Scan for the cell matching the given text and deliver its (X, Y) coordinate at center. 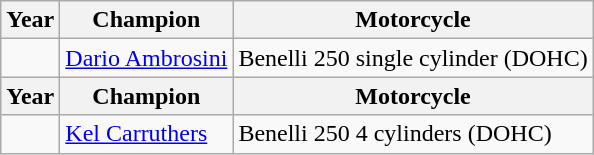
Benelli 250 4 cylinders (DOHC) (413, 134)
Benelli 250 single cylinder (DOHC) (413, 58)
Dario Ambrosini (146, 58)
Kel Carruthers (146, 134)
